Extract the [X, Y] coordinate from the center of the cell holding the provided text.  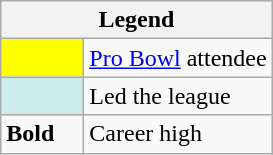
Bold [42, 134]
Led the league [178, 96]
Career high [178, 134]
Pro Bowl attendee [178, 58]
Legend [136, 20]
